Find where the given text appears and provide that cell's center as [x, y] coordinate. 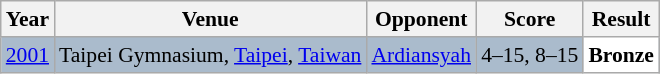
2001 [28, 55]
Opponent [421, 19]
4–15, 8–15 [530, 55]
Venue [210, 19]
Year [28, 19]
Bronze [621, 55]
Ardiansyah [421, 55]
Taipei Gymnasium, Taipei, Taiwan [210, 55]
Score [530, 19]
Result [621, 19]
